Extract the [X, Y] coordinate from the center of the cell holding the provided text.  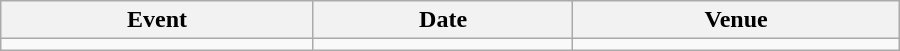
Date [443, 20]
Venue [736, 20]
Event [158, 20]
